Search for the cell housing the specified text and yield its (X, Y) center coordinate. 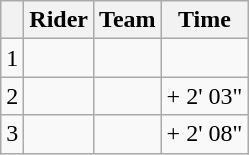
Team (128, 20)
+ 2' 08" (204, 134)
1 (12, 58)
3 (12, 134)
Rider (59, 20)
Time (204, 20)
2 (12, 96)
+ 2' 03" (204, 96)
